Scan for the cell matching the given text and deliver its (X, Y) coordinate at center. 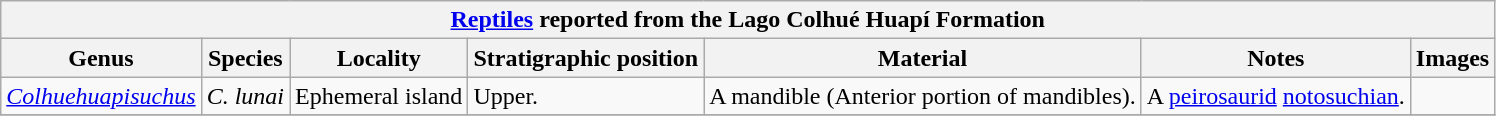
Images (1452, 58)
Colhuehuapisuchus (101, 96)
A mandible (Anterior portion of mandibles). (923, 96)
Ephemeral island (379, 96)
Locality (379, 58)
Material (923, 58)
C. lunai (245, 96)
Stratigraphic position (586, 58)
A peirosaurid notosuchian. (1276, 96)
Genus (101, 58)
Species (245, 58)
Reptiles reported from the Lago Colhué Huapí Formation (748, 20)
Upper. (586, 96)
Notes (1276, 58)
